Search for the cell housing the specified text and yield its (X, Y) center coordinate. 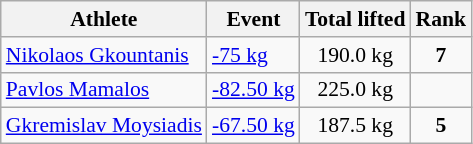
-67.50 kg (254, 126)
Total lifted (356, 19)
Pavlos Mamalos (104, 90)
-82.50 kg (254, 90)
Rank (442, 19)
225.0 kg (356, 90)
5 (442, 126)
Gkremislav Moysiadis (104, 126)
Nikolaos Gkountanis (104, 55)
7 (442, 55)
Event (254, 19)
190.0 kg (356, 55)
Athlete (104, 19)
-75 kg (254, 55)
187.5 kg (356, 126)
